Determine the [X, Y] coordinate at the center of the cell enclosing the given text.  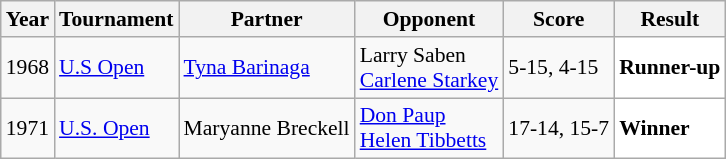
Runner-up [670, 68]
1968 [28, 68]
Score [558, 19]
Opponent [430, 19]
Result [670, 19]
Partner [267, 19]
17-14, 15-7 [558, 128]
Year [28, 19]
Larry Saben Carlene Starkey [430, 68]
U.S. Open [116, 128]
Tyna Barinaga [267, 68]
Don Paup Helen Tibbetts [430, 128]
U.S Open [116, 68]
1971 [28, 128]
5-15, 4-15 [558, 68]
Maryanne Breckell [267, 128]
Tournament [116, 19]
Winner [670, 128]
